For the text-containing cell, return its midpoint in [x, y] coordinate format. 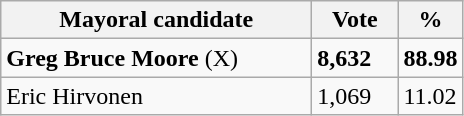
Greg Bruce Moore (X) [156, 58]
Eric Hirvonen [156, 96]
1,069 [355, 96]
% [430, 20]
Mayoral candidate [156, 20]
Vote [355, 20]
88.98 [430, 58]
8,632 [355, 58]
11.02 [430, 96]
